Capture the cell that displays the provided text and extract its [X, Y] central coordinate. 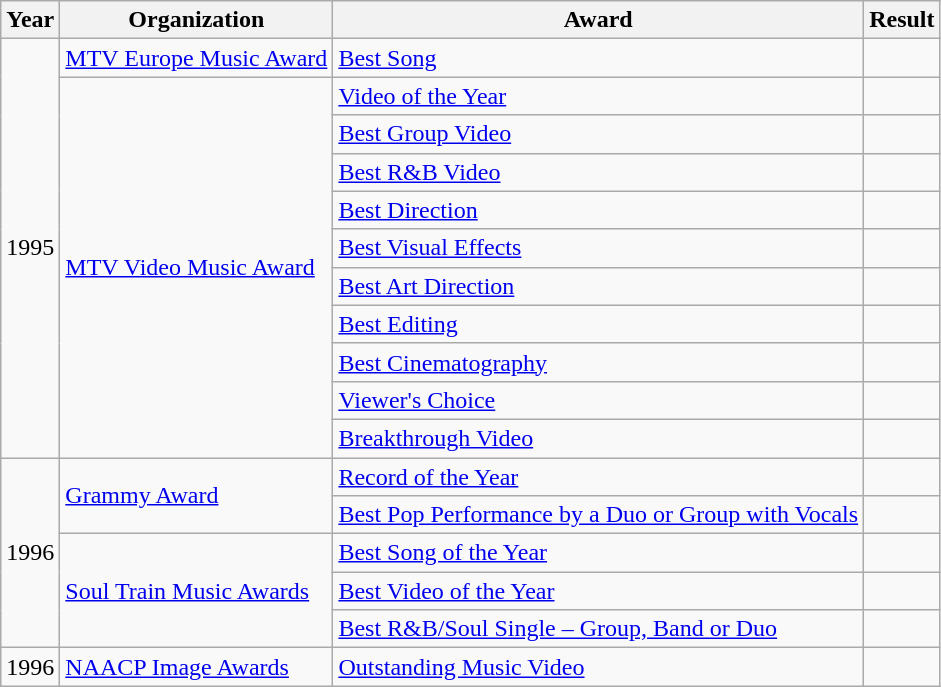
Record of the Year [598, 477]
Best Editing [598, 324]
Best Art Direction [598, 286]
1995 [30, 248]
Soul Train Music Awards [196, 591]
MTV Europe Music Award [196, 58]
Year [30, 20]
Best Pop Performance by a Duo or Group with Vocals [598, 515]
Best Visual Effects [598, 248]
Best Video of the Year [598, 591]
Viewer's Choice [598, 400]
Grammy Award [196, 496]
Organization [196, 20]
NAACP Image Awards [196, 667]
Best R&B/Soul Single – Group, Band or Duo [598, 629]
Best Direction [598, 210]
Video of the Year [598, 96]
Best Cinematography [598, 362]
Best R&B Video [598, 172]
Best Group Video [598, 134]
Best Song [598, 58]
Outstanding Music Video [598, 667]
Best Song of the Year [598, 553]
MTV Video Music Award [196, 268]
Result [902, 20]
Award [598, 20]
Breakthrough Video [598, 438]
